For the text-containing cell, return its midpoint in [X, Y] coordinate format. 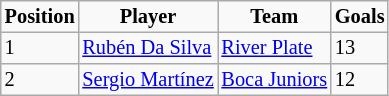
Boca Juniors [274, 80]
River Plate [274, 48]
Position [40, 17]
Team [274, 17]
Player [148, 17]
13 [360, 48]
1 [40, 48]
Rubén Da Silva [148, 48]
2 [40, 80]
12 [360, 80]
Sergio Martínez [148, 80]
Goals [360, 17]
